From the cell containing the given text, extract its center point as [x, y] coordinate. 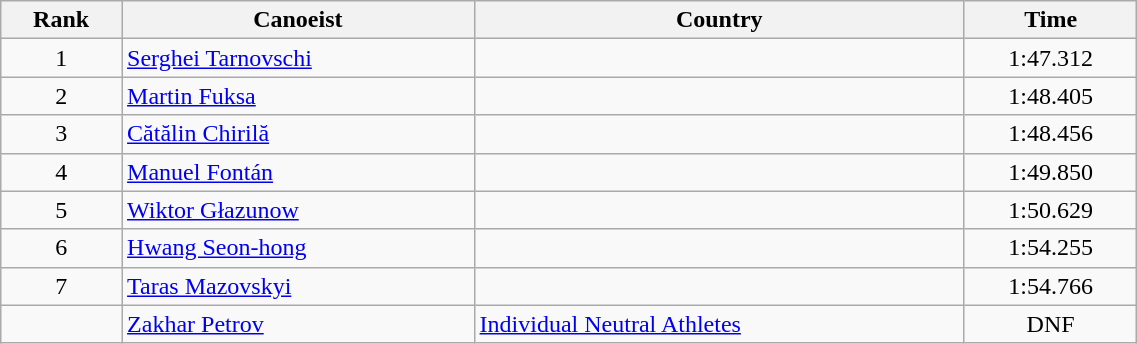
Cătălin Chirilă [298, 134]
6 [62, 248]
1:47.312 [1050, 58]
3 [62, 134]
1:54.766 [1050, 286]
7 [62, 286]
1:48.405 [1050, 96]
Martin Fuksa [298, 96]
4 [62, 172]
1 [62, 58]
5 [62, 210]
Canoeist [298, 20]
Manuel Fontán [298, 172]
Zakhar Petrov [298, 324]
Wiktor Głazunow [298, 210]
Country [719, 20]
DNF [1050, 324]
2 [62, 96]
Serghei Tarnovschi [298, 58]
Hwang Seon-hong [298, 248]
1:49.850 [1050, 172]
1:50.629 [1050, 210]
Rank [62, 20]
Taras Mazovskyi [298, 286]
Individual Neutral Athletes [719, 324]
1:48.456 [1050, 134]
Time [1050, 20]
1:54.255 [1050, 248]
